Detect which cell encompasses the target text, then output its [X, Y] center coordinate. 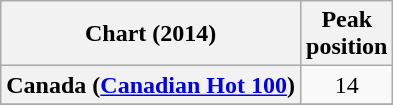
Chart (2014) [151, 34]
14 [347, 85]
Peak position [347, 34]
Canada (Canadian Hot 100) [151, 85]
